Pinpoint the cell where the given text exists, returning its [x, y] midpoint coordinate. 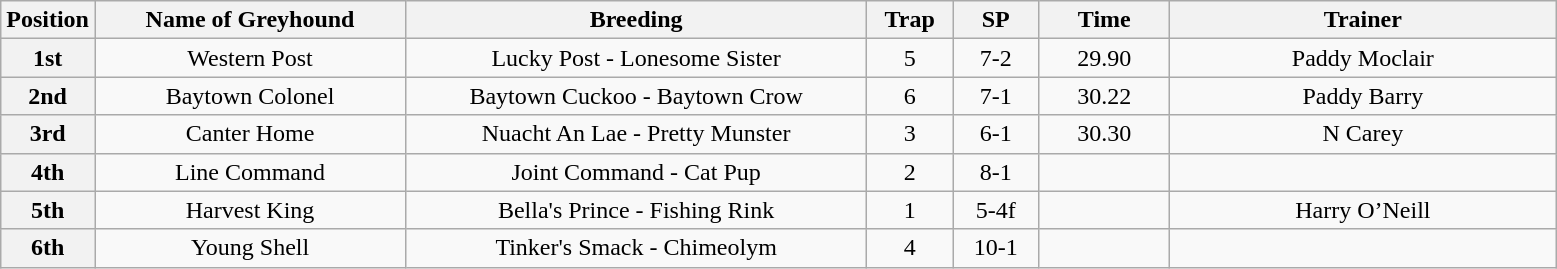
Western Post [250, 58]
Tinker's Smack - Chimeolym [636, 248]
30.22 [1104, 96]
Harvest King [250, 210]
Breeding [636, 20]
6th [48, 248]
Name of Greyhound [250, 20]
Young Shell [250, 248]
Canter Home [250, 134]
Baytown Cuckoo - Baytown Crow [636, 96]
2 [910, 172]
Nuacht An Lae - Pretty Munster [636, 134]
Line Command [250, 172]
5-4f [996, 210]
2nd [48, 96]
7-2 [996, 58]
5 [910, 58]
Paddy Barry [1363, 96]
29.90 [1104, 58]
8-1 [996, 172]
3rd [48, 134]
Trainer [1363, 20]
Harry O’Neill [1363, 210]
6-1 [996, 134]
Baytown Colonel [250, 96]
Bella's Prince - Fishing Rink [636, 210]
30.30 [1104, 134]
Paddy Moclair [1363, 58]
Lucky Post - Lonesome Sister [636, 58]
10-1 [996, 248]
Time [1104, 20]
4th [48, 172]
Trap [910, 20]
N Carey [1363, 134]
SP [996, 20]
6 [910, 96]
7-1 [996, 96]
5th [48, 210]
1 [910, 210]
1st [48, 58]
3 [910, 134]
Position [48, 20]
Joint Command - Cat Pup [636, 172]
4 [910, 248]
